From the cell containing the given text, extract its center point as (x, y) coordinate. 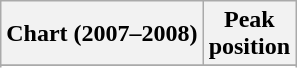
Peakposition (249, 34)
Chart (2007–2008) (102, 34)
